Output the [x, y] coordinate of the center of the cell containing the given text.  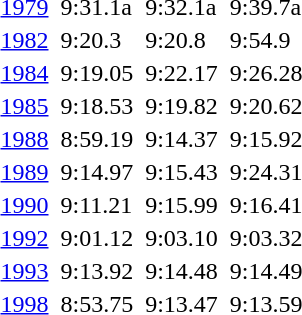
9:13.92 [97, 271]
9:14.97 [97, 172]
9:01.12 [97, 238]
9:15.99 [182, 205]
9:14.48 [182, 271]
9:20.8 [182, 40]
9:20.3 [97, 40]
9:15.43 [182, 172]
9:03.10 [182, 238]
8:59.19 [97, 139]
9:19.82 [182, 106]
9:11.21 [97, 205]
9:19.05 [97, 73]
9:22.17 [182, 73]
9:18.53 [97, 106]
9:14.37 [182, 139]
